For the text-containing cell, return its midpoint in [X, Y] coordinate format. 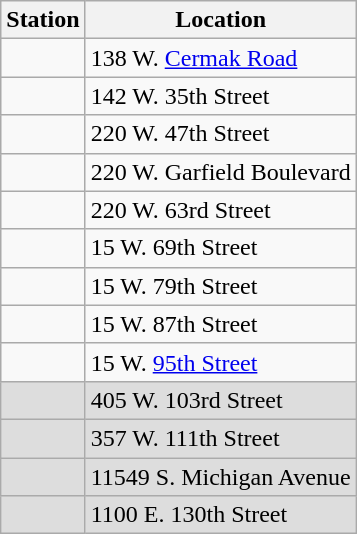
Station [43, 20]
405 W. 103rd Street [220, 400]
1100 E. 130th Street [220, 515]
142 W. 35th Street [220, 96]
220 W. Garfield Boulevard [220, 172]
15 W. 95th Street [220, 362]
220 W. 63rd Street [220, 210]
138 W. Cermak Road [220, 58]
15 W. 69th Street [220, 248]
220 W. 47th Street [220, 134]
15 W. 87th Street [220, 324]
15 W. 79th Street [220, 286]
11549 S. Michigan Avenue [220, 477]
357 W. 111th Street [220, 438]
Location [220, 20]
